Scan for the cell matching the given text and deliver its [x, y] coordinate at center. 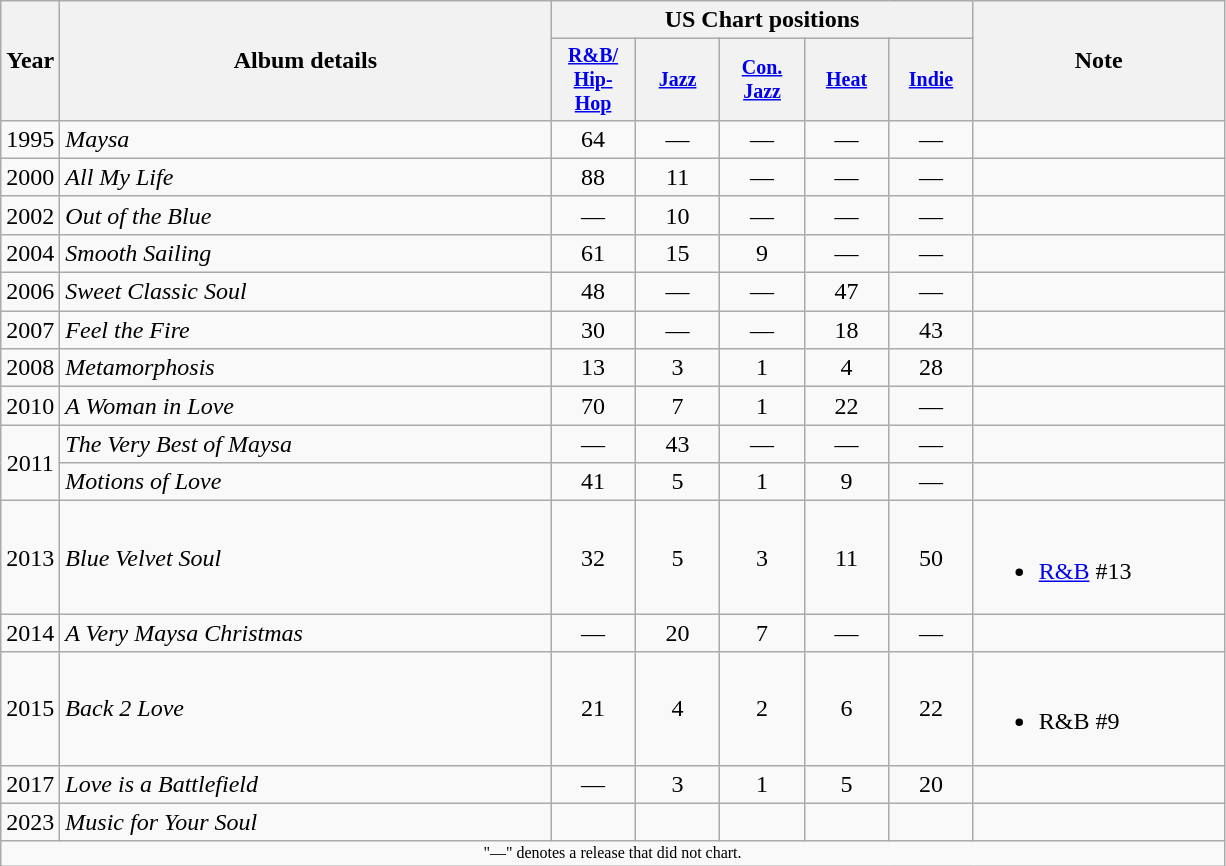
50 [931, 558]
2010 [30, 406]
Feel the Fire [306, 330]
2006 [30, 292]
10 [677, 215]
2000 [30, 177]
Con.Jazz [762, 80]
Love is a Battlefield [306, 784]
Sweet Classic Soul [306, 292]
6 [846, 708]
Motions of Love [306, 482]
Indie [931, 80]
A Woman in Love [306, 406]
61 [593, 253]
18 [846, 330]
2 [762, 708]
32 [593, 558]
48 [593, 292]
1995 [30, 139]
2013 [30, 558]
R&B/Hip-Hop [593, 80]
2015 [30, 708]
30 [593, 330]
Jazz [677, 80]
R&B #9 [1098, 708]
64 [593, 139]
Album details [306, 61]
A Very Maysa Christmas [306, 633]
2002 [30, 215]
The Very Best of Maysa [306, 444]
Smooth Sailing [306, 253]
21 [593, 708]
2007 [30, 330]
41 [593, 482]
Note [1098, 61]
47 [846, 292]
Metamorphosis [306, 368]
All My Life [306, 177]
88 [593, 177]
13 [593, 368]
2004 [30, 253]
2014 [30, 633]
Back 2 Love [306, 708]
15 [677, 253]
R&B #13 [1098, 558]
Heat [846, 80]
2017 [30, 784]
Music for Your Soul [306, 822]
US Chart positions [762, 20]
2023 [30, 822]
"—" denotes a release that did not chart. [613, 853]
2011 [30, 463]
Maysa [306, 139]
Blue Velvet Soul [306, 558]
Out of the Blue [306, 215]
28 [931, 368]
Year [30, 61]
2008 [30, 368]
70 [593, 406]
